From the cell containing the given text, extract its center point as (x, y) coordinate. 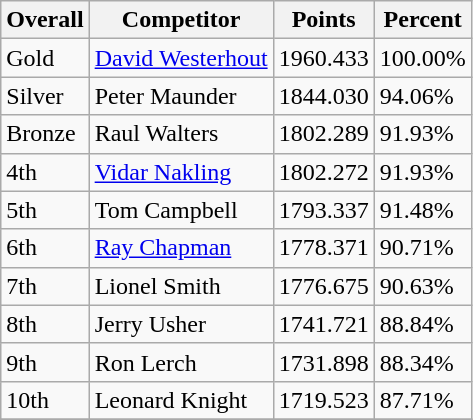
9th (45, 362)
87.71% (422, 400)
Gold (45, 58)
Competitor (181, 20)
Jerry Usher (181, 324)
1778.371 (324, 248)
1731.898 (324, 362)
88.84% (422, 324)
100.00% (422, 58)
1960.433 (324, 58)
1793.337 (324, 210)
1776.675 (324, 286)
1741.721 (324, 324)
88.34% (422, 362)
4th (45, 172)
Ron Lerch (181, 362)
Peter Maunder (181, 96)
Percent (422, 20)
6th (45, 248)
90.71% (422, 248)
94.06% (422, 96)
5th (45, 210)
91.48% (422, 210)
Points (324, 20)
Leonard Knight (181, 400)
8th (45, 324)
1802.289 (324, 134)
Lionel Smith (181, 286)
Silver (45, 96)
1802.272 (324, 172)
7th (45, 286)
David Westerhout (181, 58)
Bronze (45, 134)
Tom Campbell (181, 210)
Raul Walters (181, 134)
10th (45, 400)
1844.030 (324, 96)
1719.523 (324, 400)
Vidar Nakling (181, 172)
Ray Chapman (181, 248)
90.63% (422, 286)
Overall (45, 20)
